Determine the (x, y) coordinate at the center of the cell enclosing the given text.  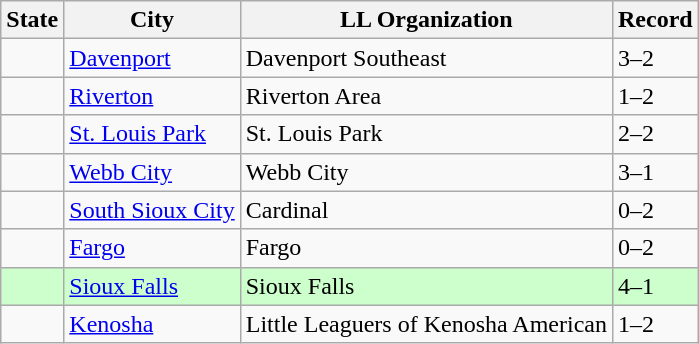
City (152, 20)
3–1 (655, 172)
Record (655, 20)
4–1 (655, 286)
Riverton Area (426, 96)
LL Organization (426, 20)
Little Leaguers of Kenosha American (426, 324)
Riverton (152, 96)
Davenport Southeast (426, 58)
2–2 (655, 134)
South Sioux City (152, 210)
Davenport (152, 58)
Kenosha (152, 324)
Cardinal (426, 210)
State (32, 20)
3–2 (655, 58)
